Return (x, y) of the center of cell containing provided text 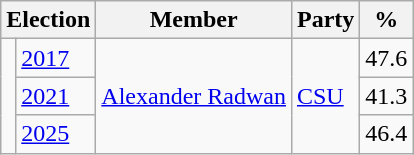
41.3 (386, 96)
% (386, 20)
Member (194, 20)
47.6 (386, 58)
Election (48, 20)
2025 (56, 134)
46.4 (386, 134)
2017 (56, 58)
Alexander Radwan (194, 96)
Party (325, 20)
CSU (325, 96)
2021 (56, 96)
